Scan for the cell matching the given text and deliver its [X, Y] coordinate at center. 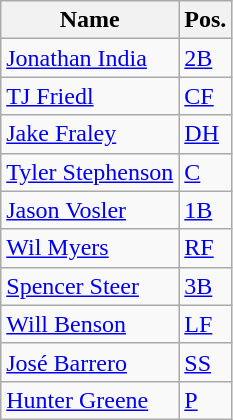
Spencer Steer [90, 286]
Will Benson [90, 324]
Jake Fraley [90, 134]
SS [206, 362]
Jason Vosler [90, 210]
3B [206, 286]
2B [206, 58]
TJ Friedl [90, 96]
José Barrero [90, 362]
Hunter Greene [90, 400]
CF [206, 96]
Pos. [206, 20]
Name [90, 20]
C [206, 172]
LF [206, 324]
Jonathan India [90, 58]
DH [206, 134]
P [206, 400]
Tyler Stephenson [90, 172]
1B [206, 210]
Wil Myers [90, 248]
RF [206, 248]
